Determine the (x, y) coordinate at the center of the cell enclosing the given text.  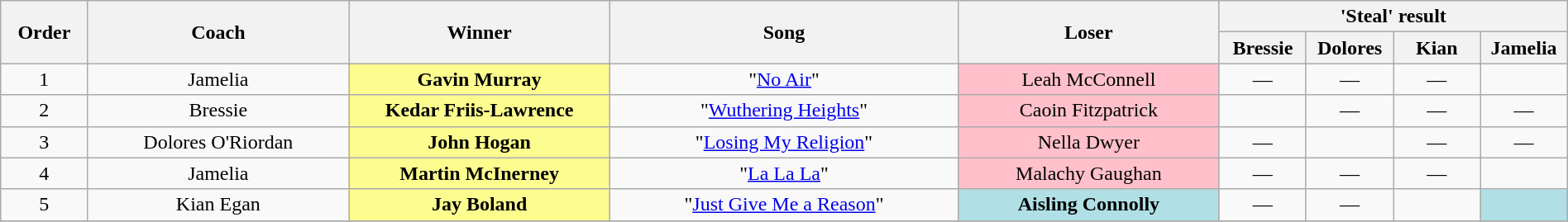
5 (45, 205)
2 (45, 111)
"Just Give Me a Reason" (784, 205)
Song (784, 32)
Leah McConnell (1088, 79)
John Hogan (480, 142)
Order (45, 32)
Malachy Gaughan (1088, 173)
Kian Egan (218, 205)
Coach (218, 32)
Aisling Connolly (1088, 205)
Dolores (1350, 48)
Martin McInerney (480, 173)
Caoin Fitzpatrick (1088, 111)
Winner (480, 32)
Loser (1088, 32)
3 (45, 142)
"Wuthering Heights" (784, 111)
Kian (1437, 48)
4 (45, 173)
Dolores O'Riordan (218, 142)
"Losing My Religion" (784, 142)
Nella Dwyer (1088, 142)
Kedar Friis-Lawrence (480, 111)
Jay Boland (480, 205)
Gavin Murray (480, 79)
1 (45, 79)
"No Air" (784, 79)
"La La La" (784, 173)
'Steal' result (1393, 17)
